Find where the given text appears and provide that cell's center as (X, Y) coordinate. 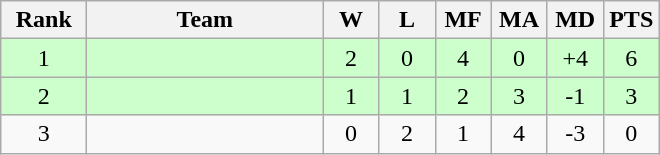
MD (575, 20)
W (351, 20)
-3 (575, 134)
+4 (575, 58)
MA (519, 20)
L (407, 20)
6 (631, 58)
PTS (631, 20)
MF (463, 20)
Rank (44, 20)
Team (205, 20)
-1 (575, 96)
